Scan for the cell matching the given text and deliver its (x, y) coordinate at center. 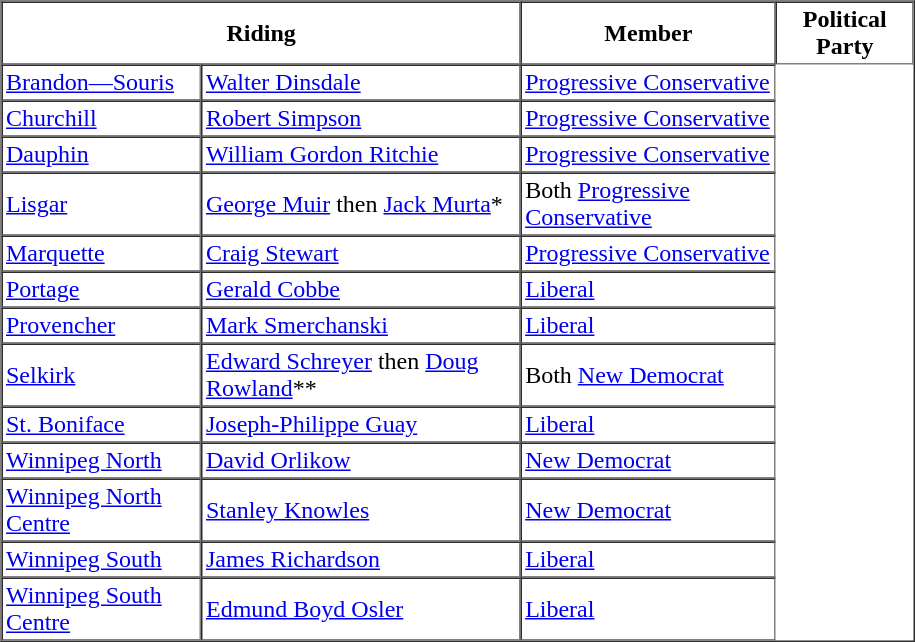
Selkirk (102, 376)
Riding (262, 34)
Mark Smerchanski (360, 326)
Craig Stewart (360, 254)
Joseph-Philippe Guay (360, 424)
Stanley Knowles (360, 510)
Lisgar (102, 204)
Both New Democrat (648, 376)
James Richardson (360, 560)
Churchill (102, 118)
Edward Schreyer then Doug Rowland** (360, 376)
Gerald Cobbe (360, 290)
Winnipeg North (102, 460)
Brandon—Souris (102, 82)
William Gordon Ritchie (360, 154)
George Muir then Jack Murta* (360, 204)
Political Party (844, 34)
Provencher (102, 326)
Winnipeg South Centre (102, 610)
St. Boniface (102, 424)
Member (648, 34)
Both Progressive Conservative (648, 204)
Edmund Boyd Osler (360, 610)
Portage (102, 290)
Dauphin (102, 154)
Winnipeg North Centre (102, 510)
Winnipeg South (102, 560)
Robert Simpson (360, 118)
David Orlikow (360, 460)
Marquette (102, 254)
Walter Dinsdale (360, 82)
